Find where the given text appears and provide that cell's center as (X, Y) coordinate. 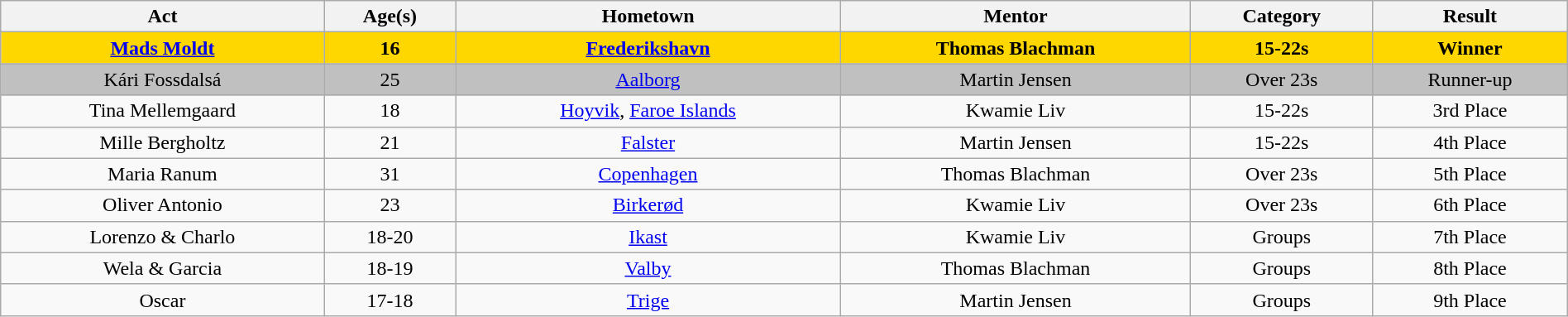
16 (390, 48)
Oscar (162, 300)
Oliver Antonio (162, 205)
Falster (648, 142)
17-18 (390, 300)
Category (1282, 17)
9th Place (1470, 300)
Tina Mellemgaard (162, 111)
4th Place (1470, 142)
Mads Moldt (162, 48)
Hoyvik, Faroe Islands (648, 111)
23 (390, 205)
Lorenzo & Charlo (162, 237)
Aalborg (648, 79)
8th Place (1470, 268)
25 (390, 79)
Trige (648, 300)
Act (162, 17)
Runner-up (1470, 79)
Wela & Garcia (162, 268)
Frederikshavn (648, 48)
Birkerød (648, 205)
7th Place (1470, 237)
5th Place (1470, 174)
3rd Place (1470, 111)
6th Place (1470, 205)
Kári Fossdalsá (162, 79)
Mentor (1016, 17)
Ikast (648, 237)
Result (1470, 17)
Hometown (648, 17)
18 (390, 111)
18-19 (390, 268)
31 (390, 174)
Copenhagen (648, 174)
Mille Bergholtz (162, 142)
Maria Ranum (162, 174)
Winner (1470, 48)
Age(s) (390, 17)
21 (390, 142)
18-20 (390, 237)
Valby (648, 268)
